Pinpoint the cell where the given text exists, returning its [X, Y] midpoint coordinate. 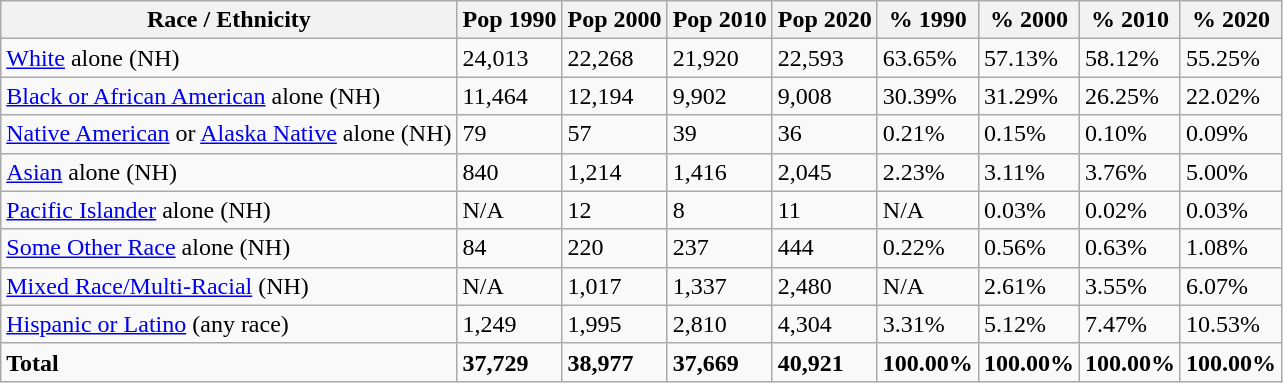
2.61% [1028, 286]
Hispanic or Latino (any race) [229, 324]
12,194 [614, 96]
40,921 [824, 362]
24,013 [510, 58]
Black or African American alone (NH) [229, 96]
% 2000 [1028, 20]
3.11% [1028, 172]
79 [510, 134]
11,464 [510, 96]
White alone (NH) [229, 58]
1,214 [614, 172]
9,902 [720, 96]
Mixed Race/Multi-Racial (NH) [229, 286]
63.65% [928, 58]
12 [614, 210]
2,480 [824, 286]
84 [510, 248]
Some Other Race alone (NH) [229, 248]
Pop 2020 [824, 20]
3.55% [1130, 286]
5.12% [1028, 324]
8 [720, 210]
% 1990 [928, 20]
30.39% [928, 96]
840 [510, 172]
7.47% [1130, 324]
0.15% [1028, 134]
220 [614, 248]
1.08% [1230, 248]
6.07% [1230, 286]
0.56% [1028, 248]
Asian alone (NH) [229, 172]
22,268 [614, 58]
31.29% [1028, 96]
38,977 [614, 362]
4,304 [824, 324]
2.23% [928, 172]
21,920 [720, 58]
22.02% [1230, 96]
0.10% [1130, 134]
55.25% [1230, 58]
37,729 [510, 362]
11 [824, 210]
39 [720, 134]
Race / Ethnicity [229, 20]
1,995 [614, 324]
2,045 [824, 172]
Total [229, 362]
57.13% [1028, 58]
237 [720, 248]
36 [824, 134]
0.21% [928, 134]
3.31% [928, 324]
0.09% [1230, 134]
1,249 [510, 324]
1,337 [720, 286]
5.00% [1230, 172]
Pop 1990 [510, 20]
% 2020 [1230, 20]
10.53% [1230, 324]
3.76% [1130, 172]
Pacific Islander alone (NH) [229, 210]
26.25% [1130, 96]
% 2010 [1130, 20]
22,593 [824, 58]
58.12% [1130, 58]
0.63% [1130, 248]
444 [824, 248]
9,008 [824, 96]
Native American or Alaska Native alone (NH) [229, 134]
1,017 [614, 286]
0.02% [1130, 210]
0.22% [928, 248]
Pop 2000 [614, 20]
1,416 [720, 172]
Pop 2010 [720, 20]
2,810 [720, 324]
57 [614, 134]
37,669 [720, 362]
